Find where the given text appears and provide that cell's center as [x, y] coordinate. 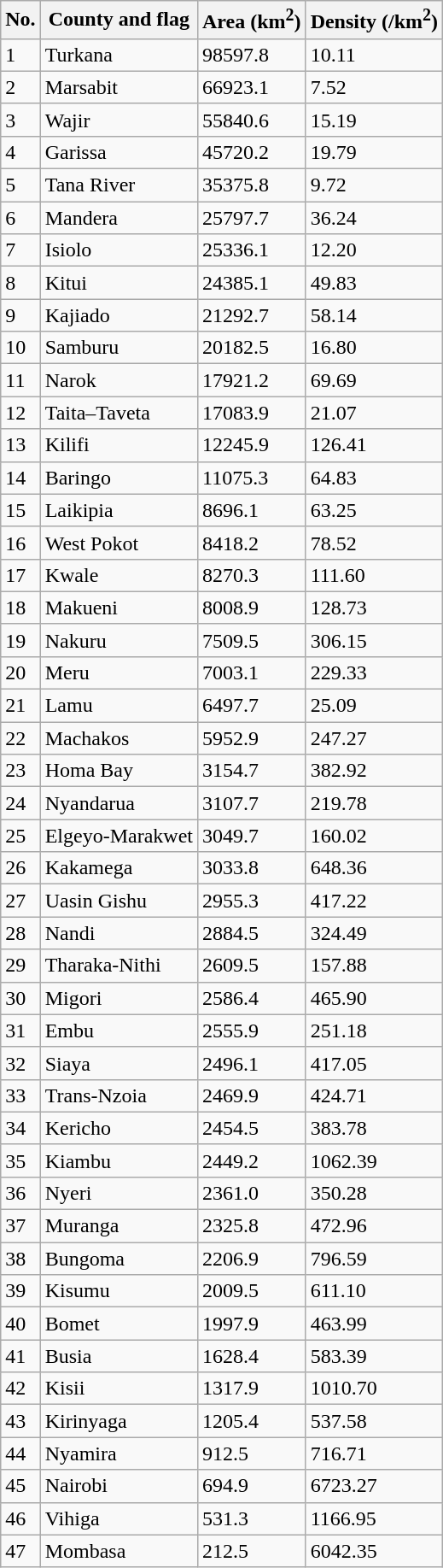
47 [20, 1551]
Migori [119, 998]
796.59 [374, 1259]
45 [20, 1486]
8 [20, 283]
1205.4 [251, 1421]
8008.9 [251, 608]
Mandera [119, 218]
157.88 [374, 966]
25 [20, 836]
463.99 [374, 1324]
472.96 [374, 1226]
1317.9 [251, 1389]
36 [20, 1193]
17083.9 [251, 413]
229.33 [374, 672]
7.52 [374, 87]
16 [20, 543]
78.52 [374, 543]
38 [20, 1259]
2609.5 [251, 966]
25.09 [374, 706]
21 [20, 706]
Garissa [119, 152]
1062.39 [374, 1160]
45720.2 [251, 152]
Siaya [119, 1063]
1 [20, 55]
Homa Bay [119, 771]
160.02 [374, 836]
8270.3 [251, 575]
5952.9 [251, 738]
25797.7 [251, 218]
1628.4 [251, 1356]
20 [20, 672]
14 [20, 478]
382.92 [374, 771]
Kwale [119, 575]
36.24 [374, 218]
531.3 [251, 1518]
4 [20, 152]
465.90 [374, 998]
Nyeri [119, 1193]
No. [20, 21]
6 [20, 218]
3154.7 [251, 771]
6042.35 [374, 1551]
Samburu [119, 348]
Elgeyo-Marakwet [119, 836]
611.10 [374, 1291]
10.11 [374, 55]
County and flag [119, 21]
Area (km2) [251, 21]
537.58 [374, 1421]
Kakamega [119, 868]
Kitui [119, 283]
69.69 [374, 380]
912.5 [251, 1453]
7509.5 [251, 640]
63.25 [374, 510]
Nandi [119, 933]
417.05 [374, 1063]
1010.70 [374, 1389]
11075.3 [251, 478]
2496.1 [251, 1063]
6723.27 [374, 1486]
19.79 [374, 152]
Taita–Taveta [119, 413]
12 [20, 413]
3049.7 [251, 836]
Tana River [119, 185]
324.49 [374, 933]
29 [20, 966]
2325.8 [251, 1226]
417.22 [374, 901]
1997.9 [251, 1324]
37 [20, 1226]
46 [20, 1518]
Kisii [119, 1389]
24385.1 [251, 283]
Meru [119, 672]
2206.9 [251, 1259]
2955.3 [251, 901]
Kiambu [119, 1160]
Baringo [119, 478]
7003.1 [251, 672]
15 [20, 510]
9.72 [374, 185]
21292.7 [251, 315]
42 [20, 1389]
251.18 [374, 1031]
35375.8 [251, 185]
30 [20, 998]
Trans-Nzoia [119, 1095]
Makueni [119, 608]
Tharaka-Nithi [119, 966]
2009.5 [251, 1291]
Narok [119, 380]
1166.95 [374, 1518]
Isiolo [119, 250]
18 [20, 608]
8418.2 [251, 543]
Uasin Gishu [119, 901]
26 [20, 868]
Laikipia [119, 510]
22 [20, 738]
648.36 [374, 868]
2454.5 [251, 1128]
2884.5 [251, 933]
Kericho [119, 1128]
2449.2 [251, 1160]
Muranga [119, 1226]
13 [20, 445]
27 [20, 901]
7 [20, 250]
3107.7 [251, 803]
66923.1 [251, 87]
3 [20, 120]
17921.2 [251, 380]
Kilifi [119, 445]
23 [20, 771]
43 [20, 1421]
583.39 [374, 1356]
Vihiga [119, 1518]
111.60 [374, 575]
31 [20, 1031]
33 [20, 1095]
424.71 [374, 1095]
383.78 [374, 1128]
20182.5 [251, 348]
Busia [119, 1356]
2469.9 [251, 1095]
Wajir [119, 120]
64.83 [374, 478]
6497.7 [251, 706]
25336.1 [251, 250]
350.28 [374, 1193]
17 [20, 575]
128.73 [374, 608]
5 [20, 185]
694.9 [251, 1486]
44 [20, 1453]
2555.9 [251, 1031]
Density (/km2) [374, 21]
2 [20, 87]
Machakos [119, 738]
Nyamira [119, 1453]
8696.1 [251, 510]
Nyandarua [119, 803]
306.15 [374, 640]
Mombasa [119, 1551]
716.71 [374, 1453]
15.19 [374, 120]
16.80 [374, 348]
98597.8 [251, 55]
55840.6 [251, 120]
Bungoma [119, 1259]
28 [20, 933]
49.83 [374, 283]
11 [20, 380]
West Pokot [119, 543]
2361.0 [251, 1193]
12.20 [374, 250]
19 [20, 640]
34 [20, 1128]
39 [20, 1291]
32 [20, 1063]
41 [20, 1356]
Lamu [119, 706]
Embu [119, 1031]
Kirinyaga [119, 1421]
219.78 [374, 803]
10 [20, 348]
58.14 [374, 315]
Kajiado [119, 315]
Turkana [119, 55]
21.07 [374, 413]
3033.8 [251, 868]
12245.9 [251, 445]
2586.4 [251, 998]
9 [20, 315]
247.27 [374, 738]
24 [20, 803]
212.5 [251, 1551]
Nairobi [119, 1486]
40 [20, 1324]
Bomet [119, 1324]
126.41 [374, 445]
Kisumu [119, 1291]
35 [20, 1160]
Nakuru [119, 640]
Marsabit [119, 87]
